Detect which cell encompasses the target text, then output its [x, y] center coordinate. 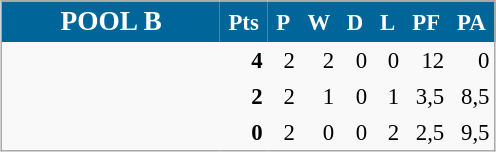
D [356, 22]
L [388, 22]
Pts [244, 22]
PF [426, 22]
8,5 [472, 96]
W [318, 22]
3,5 [426, 96]
9,5 [472, 132]
12 [426, 60]
4 [244, 60]
2,5 [426, 132]
PA [472, 22]
P [283, 22]
POOL B [110, 22]
